Find where the given text appears and provide that cell's center as [X, Y] coordinate. 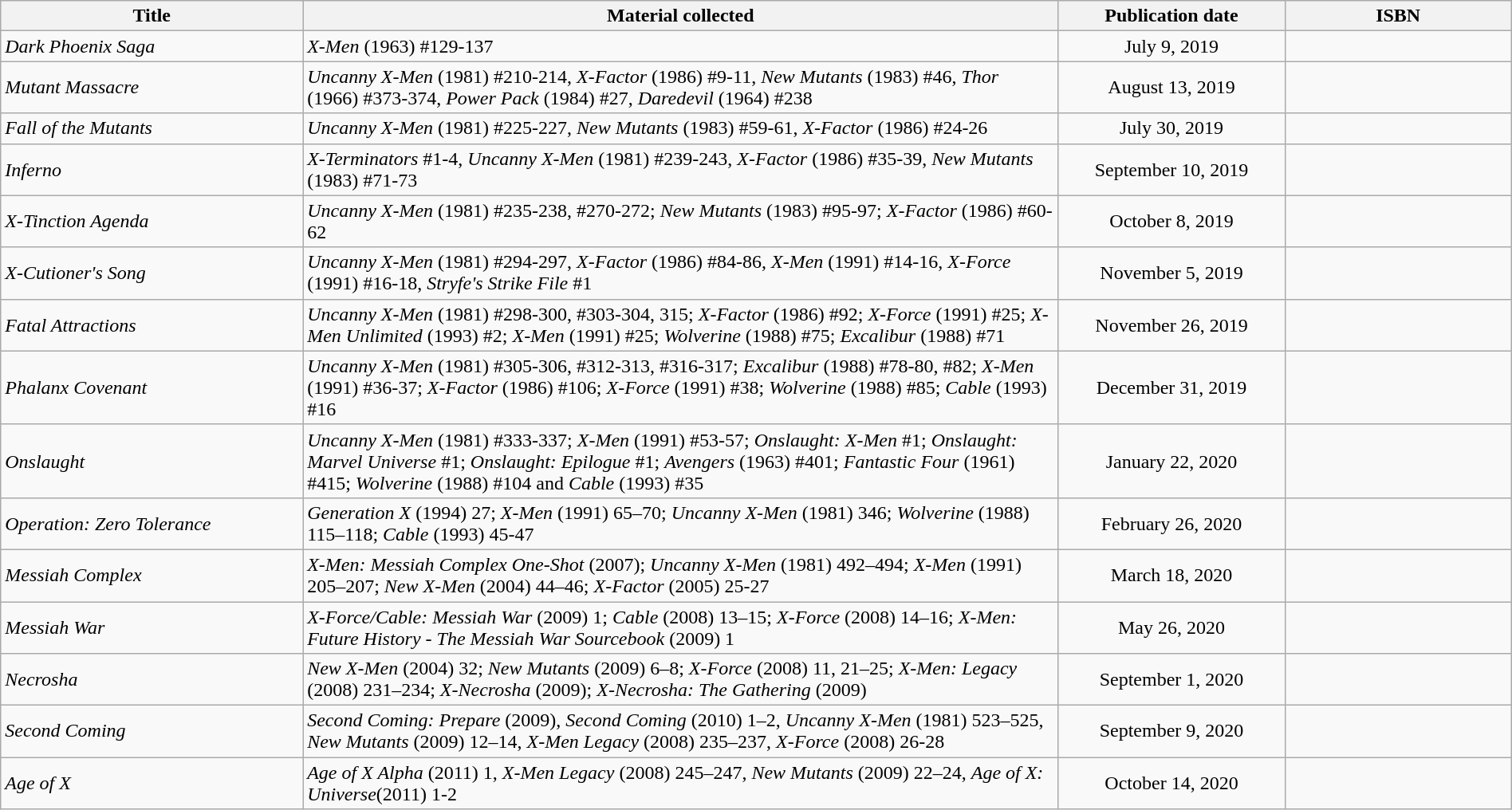
August 13, 2019 [1171, 88]
Publication date [1171, 16]
Uncanny X-Men (1981) #210-214, X-Factor (1986) #9-11, New Mutants (1983) #46, Thor (1966) #373-374, Power Pack (1984) #27, Daredevil (1964) #238 [681, 88]
March 18, 2020 [1171, 576]
Messiah War [152, 627]
July 30, 2019 [1171, 128]
November 26, 2019 [1171, 325]
July 9, 2019 [1171, 46]
September 10, 2019 [1171, 169]
Material collected [681, 16]
Dark Phoenix Saga [152, 46]
X-Men: Messiah Complex One-Shot (2007); Uncanny X-Men (1981) 492–494; X-Men (1991) 205–207; New X-Men (2004) 44–46; X-Factor (2005) 25-27 [681, 576]
January 22, 2020 [1171, 461]
December 31, 2019 [1171, 387]
September 9, 2020 [1171, 732]
Onslaught [152, 461]
October 8, 2019 [1171, 222]
Messiah Complex [152, 576]
Uncanny X-Men (1981) #235-238, #270-272; New Mutants (1983) #95-97; X-Factor (1986) #60-62 [681, 222]
Necrosha [152, 679]
X-Men (1963) #129-137 [681, 46]
September 1, 2020 [1171, 679]
Age of X [152, 783]
ISBN [1398, 16]
Title [152, 16]
X-Force/Cable: Messiah War (2009) 1; Cable (2008) 13–15; X-Force (2008) 14–16; X-Men: Future History - The Messiah War Sourcebook (2009) 1 [681, 627]
X-Tinction Agenda [152, 222]
Phalanx Covenant [152, 387]
February 26, 2020 [1171, 523]
Age of X Alpha (2011) 1, X-Men Legacy (2008) 245–247, New Mutants (2009) 22–24, Age of X: Universe(2011) 1-2 [681, 783]
October 14, 2020 [1171, 783]
May 26, 2020 [1171, 627]
Mutant Massacre [152, 88]
Generation X (1994) 27; X-Men (1991) 65–70; Uncanny X-Men (1981) 346; Wolverine (1988) 115–118; Cable (1993) 45-47 [681, 523]
November 5, 2019 [1171, 273]
Operation: Zero Tolerance [152, 523]
Second Coming [152, 732]
Uncanny X-Men (1981) #225-227, New Mutants (1983) #59-61, X-Factor (1986) #24-26 [681, 128]
Fall of the Mutants [152, 128]
Uncanny X-Men (1981) #294-297, X-Factor (1986) #84-86, X-Men (1991) #14-16, X-Force (1991) #16-18, Stryfe's Strike File #1 [681, 273]
Inferno [152, 169]
X-Cutioner's Song [152, 273]
Fatal Attractions [152, 325]
X-Terminators #1-4, Uncanny X-Men (1981) #239-243, X-Factor (1986) #35-39, New Mutants (1983) #71-73 [681, 169]
